Find where the given text appears and provide that cell's center as (x, y) coordinate. 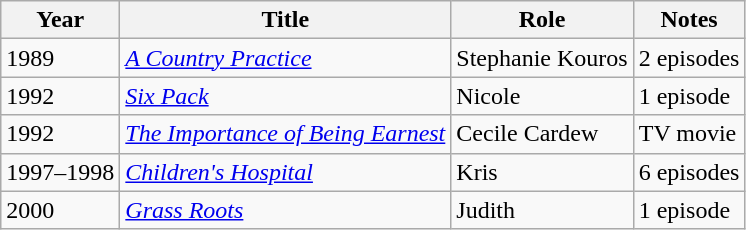
6 episodes (689, 172)
Year (60, 20)
1997–1998 (60, 172)
Stephanie Kouros (542, 58)
2 episodes (689, 58)
Title (286, 20)
Nicole (542, 96)
Six Pack (286, 96)
Notes (689, 20)
A Country Practice (286, 58)
Kris (542, 172)
Cecile Cardew (542, 134)
2000 (60, 210)
The Importance of Being Earnest (286, 134)
TV movie (689, 134)
1989 (60, 58)
Judith (542, 210)
Grass Roots (286, 210)
Role (542, 20)
Children's Hospital (286, 172)
